Locate the cell with the specified text and output its [X, Y] center coordinate. 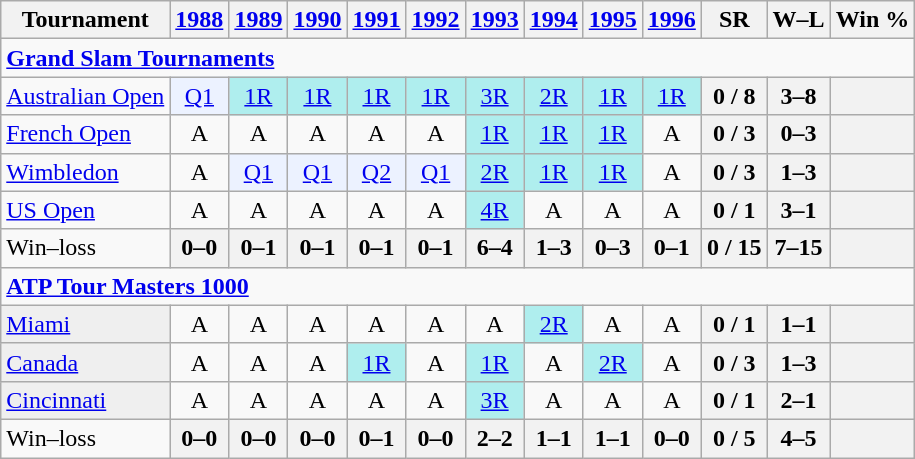
French Open [86, 134]
4–5 [798, 438]
Canada [86, 362]
1989 [258, 20]
0 / 15 [734, 248]
Grand Slam Tournaments [458, 58]
6–4 [494, 248]
0 / 8 [734, 96]
US Open [86, 210]
Miami [86, 324]
Cincinnati [86, 400]
ATP Tour Masters 1000 [458, 286]
7–15 [798, 248]
2–1 [798, 400]
1990 [318, 20]
1991 [376, 20]
Wimbledon [86, 172]
1995 [612, 20]
Q2 [376, 172]
1996 [672, 20]
3–1 [798, 210]
W–L [798, 20]
0 / 5 [734, 438]
Tournament [86, 20]
3–8 [798, 96]
SR [734, 20]
1988 [200, 20]
4R [494, 210]
1992 [436, 20]
2–2 [494, 438]
Australian Open [86, 96]
1993 [494, 20]
Win % [872, 20]
1994 [554, 20]
